Return [X, Y] of the center of cell containing provided text 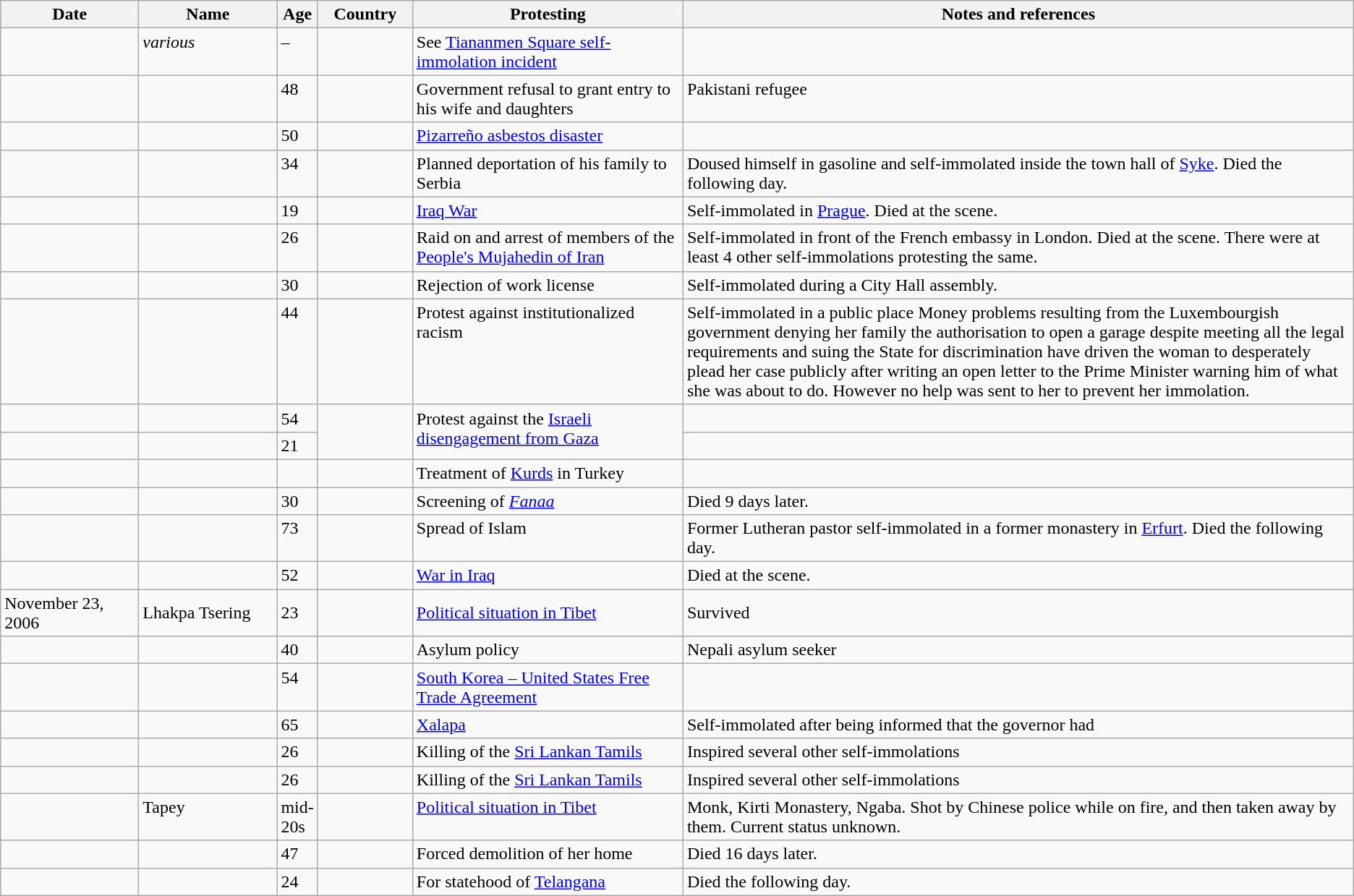
Doused himself in gasoline and self-immolated inside the town hall of Syke. Died the following day. [1018, 174]
Treatment of Kurds in Turkey [548, 473]
Survived [1018, 613]
Notes and references [1018, 14]
40 [297, 650]
65 [297, 725]
Protesting [548, 14]
Died 9 days later. [1018, 501]
Tapey [208, 817]
19 [297, 210]
various [208, 52]
24 [297, 882]
50 [297, 136]
Name [208, 14]
Self-immolated in front of the French embassy in London. Died at the scene. There were at least 4 other self-immolations protesting the same. [1018, 247]
Raid on and arrest of members of the People's Mujahedin of Iran [548, 247]
Died at the scene. [1018, 576]
Protest against the Israeli disengagement from Gaza [548, 432]
Iraq War [548, 210]
Monk, Kirti Monastery, Ngaba. Shot by Chinese police while on fire, and then taken away by them. Current status unknown. [1018, 817]
Pizarreño asbestos disaster [548, 136]
For statehood of Telangana [548, 882]
Former Lutheran pastor self-immolated in a former monastery in Erfurt. Died the following day. [1018, 538]
Rejection of work license [548, 285]
Asylum policy [548, 650]
Age [297, 14]
Xalapa [548, 725]
Nepali asylum seeker [1018, 650]
Protest against institutionalized racism [548, 351]
Self-immolated during a City Hall assembly. [1018, 285]
Date [69, 14]
Forced demolition of her home [548, 854]
44 [297, 351]
34 [297, 174]
mid-20s [297, 817]
Spread of Islam [548, 538]
Died 16 days later. [1018, 854]
Country [365, 14]
Planned deportation of his family to Serbia [548, 174]
November 23, 2006 [69, 613]
21 [297, 445]
52 [297, 576]
73 [297, 538]
– [297, 52]
South Korea – United States Free Trade Agreement [548, 687]
Pakistani refugee [1018, 98]
Died the following day. [1018, 882]
See Tiananmen Square self-immolation incident [548, 52]
Lhakpa Tsering [208, 613]
War in Iraq [548, 576]
Self-immolated in Prague. Died at the scene. [1018, 210]
Self-immolated after being informed that the governor had [1018, 725]
Government refusal to grant entry to his wife and daughters [548, 98]
47 [297, 854]
Screening of Fanaa [548, 501]
48 [297, 98]
23 [297, 613]
